Return the (x, y) coordinate for the center point of the cell that contains the specified text.  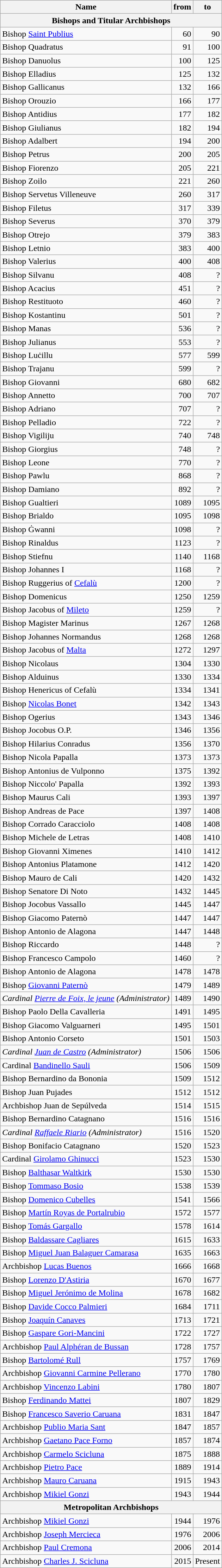
Bishop Mauro de Cali (86, 878)
Bishop Balthasar Waltkirk (86, 1172)
Archbishop Giovanni Carmine Pellerano (86, 1373)
Bishop Acacius (86, 288)
Bishop Alduinus (86, 677)
Bishop Servetus Villeneuve (86, 195)
Bishop Antonio Corseto (86, 1039)
1727 (208, 1333)
1514 (183, 1106)
Bishop Filetus (86, 208)
451 (183, 288)
Bishop Miguel Juan Balaguer Camarasa (86, 1253)
770 (183, 462)
1663 (208, 1253)
1370 (208, 744)
1677 (208, 1280)
Archbishop Paul Cremona (86, 1548)
Bishop Michele de Letras (86, 838)
1770 (183, 1373)
1721 (208, 1320)
1914 (208, 1467)
Bishop Tommaso Bosio (86, 1186)
339 (208, 208)
Bishop Danuolus (86, 61)
90 (208, 34)
Bishop Bonifacio Catagnano (86, 1146)
Bishop Lorenzo D'Astiria (86, 1280)
1615 (183, 1239)
1297 (208, 650)
Bishop Adriano (86, 409)
Bishop Giovanni Ximenes (86, 851)
1272 (183, 650)
Archbishop Joseph Mercieca (86, 1534)
1682 (208, 1293)
Bishop Gallicanus (86, 87)
Archbishop Vincenzo Labini (86, 1387)
Bishop Giacomo Paternò (86, 918)
Bishop Letnio (86, 248)
892 (183, 489)
Bishop Giulianus (86, 127)
Bishop Giovanni Paternò (86, 985)
Bishop Petrus (86, 154)
Bishop Orouzio (86, 101)
1490 (208, 998)
1304 (183, 663)
Bishop Ogerius (86, 717)
Bishop Stiefnu (86, 556)
Archbishop Lucas Buenos (86, 1266)
Bishop Pelladio (86, 422)
722 (183, 422)
1460 (183, 958)
Archbishop Charles J. Scicluna (86, 1561)
Bishop Martín Royas de Portalrubio (86, 1213)
1479 (183, 985)
1342 (183, 704)
Archbishop Pietro Pace (86, 1467)
Bishop Leone (86, 462)
Bishops and Titular Archbishops (111, 20)
Bishop Adalbert (86, 141)
501 (183, 315)
Bishop Corrado Caracciolo (86, 824)
Bishop Giacomo Valguarneri (86, 1025)
Bishop Niccolo' Papalla (86, 784)
Bishop Bartolomé Rull (86, 1360)
Present (208, 1561)
1538 (183, 1186)
from (183, 7)
Bishop Manas (86, 328)
1713 (183, 1320)
Bishop Giovanni (86, 382)
1915 (183, 1481)
Bishop Silvanu (86, 275)
1889 (183, 1467)
1875 (183, 1454)
Bishop Luċillu (86, 355)
Bishop Riccardo (86, 945)
60 (183, 34)
Bishop Jocobus O.P. (86, 730)
Bishop Bernardino da Bononia (86, 1079)
1684 (183, 1306)
1670 (183, 1280)
1250 (183, 597)
Cardinal Girolamo Ghinucci (86, 1159)
Bishop Pawlu (86, 476)
Bishop Andreas de Pace (86, 811)
1874 (208, 1440)
1375 (183, 770)
Bishop Restituoto (86, 302)
1578 (183, 1226)
Bishop Baldassare Cagliares (86, 1239)
Bishop Domenico Cubelles (86, 1199)
Bishop Vigiliju (86, 436)
1267 (183, 623)
682 (208, 382)
Bishop Kostantinu (86, 315)
Bishop Rinaldus (86, 543)
Bishop Quadratus (86, 47)
Bishop Brialdo (86, 516)
Bishop Antonius de Vulponno (86, 770)
Bishop Ferdinando Mattei (86, 1400)
Bishop Bernardino Catagnano (86, 1119)
Bishop Davide Cocco Palmieri (86, 1306)
Bishop Nicolas Bonet (86, 704)
Bishop Elladius (86, 74)
Bishop Jacobus of Mileto (86, 610)
Bishop Jacobus of Malta (86, 650)
Archbishop Paul Alphéran de Bussan (86, 1347)
460 (183, 302)
Bishop Valerius (86, 262)
Bishop Damiano (86, 489)
1635 (183, 1253)
Bishop Jocobus Vassallo (86, 905)
Bishop Nicola Papalla (86, 757)
Bishop Hilarius Conradus (86, 744)
1515 (208, 1106)
Bishop Francesco Saverio Caruana (86, 1413)
Bishop Gaspare Gori-Mancini (86, 1333)
Archbishop Mauro Caruana (86, 1481)
Cardinal Bandinello Sauli (86, 1065)
Bishop Juan Pujades (86, 1092)
2014 (208, 1548)
Metropolitan Archbishops (111, 1507)
1829 (208, 1400)
740 (183, 436)
1572 (183, 1213)
Cardinal Juan de Castro (Administrator) (86, 1052)
91 (183, 47)
1888 (208, 1454)
Archbishop Carmelo Scicluna (86, 1454)
Archbishop Juan de Sepúlveda (86, 1106)
1539 (208, 1186)
Bishop Francesco Campolo (86, 958)
1123 (183, 543)
Bishop Tomás Gargallo (86, 1226)
1831 (183, 1413)
Bishop Annetto (86, 396)
Bishop Nicolaus (86, 663)
Archbishop Publio Maria Sant (86, 1427)
1633 (208, 1239)
Bishop Henericus of Cefalù (86, 690)
1666 (183, 1266)
Archbishop Gaetano Pace Forno (86, 1440)
1577 (208, 1213)
Bishop Trajanu (86, 369)
1341 (208, 690)
1722 (183, 1333)
1541 (183, 1199)
Bishop Johannes Normandus (86, 637)
536 (183, 328)
Bishop Maurus Cali (86, 797)
1140 (183, 556)
2015 (183, 1561)
Bishop Zoilo (86, 181)
Bishop Antidius (86, 114)
1728 (183, 1347)
680 (183, 382)
Bishop Otrejo (86, 235)
700 (183, 396)
1491 (183, 1012)
1769 (208, 1360)
Bishop Severus (86, 221)
1614 (208, 1226)
Cardinal Raffaele Riario (Administrator) (86, 1132)
1200 (183, 583)
370 (183, 221)
Bishop Paolo Della Cavalleria (86, 1012)
553 (183, 342)
Bishop Gualtieri (86, 503)
577 (183, 355)
1503 (208, 1039)
1668 (208, 1266)
1711 (208, 1306)
Bishop Senatore Di Noto (86, 891)
Bishop Miguel Jerónimo de Molina (86, 1293)
1566 (208, 1199)
Bishop Ġwanni (86, 529)
Bishop Giorgius (86, 449)
Bishop Magister Marinus (86, 623)
Cardinal Pierre de Foix, le jeune (Administrator) (86, 998)
Bishop Saint Publius (86, 34)
Bishop Domenicus (86, 597)
868 (183, 476)
Bishop Fiorenzo (86, 168)
1678 (183, 1293)
1089 (183, 503)
Bishop Julianus (86, 342)
Bishop Joaquín Canaves (86, 1320)
Bishop Antonius Platamone (86, 864)
to (208, 7)
Bishop Johannes I (86, 569)
Bishop Ruggerius of Cefalù (86, 583)
Name (86, 7)
